Capture the cell that displays the provided text and extract its (x, y) central coordinate. 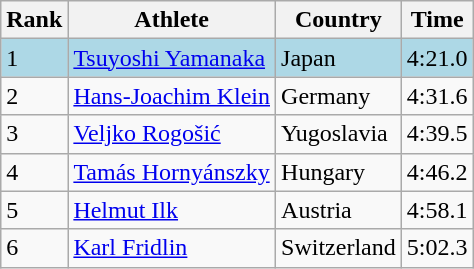
Japan (339, 58)
2 (34, 96)
4:31.6 (437, 96)
Veljko Rogošić (172, 134)
Helmut Ilk (172, 210)
Country (339, 20)
Rank (34, 20)
Austria (339, 210)
4:21.0 (437, 58)
6 (34, 248)
4:46.2 (437, 172)
Time (437, 20)
3 (34, 134)
Athlete (172, 20)
Hungary (339, 172)
Germany (339, 96)
5 (34, 210)
4 (34, 172)
Yugoslavia (339, 134)
Tsuyoshi Yamanaka (172, 58)
4:39.5 (437, 134)
5:02.3 (437, 248)
4:58.1 (437, 210)
Hans-Joachim Klein (172, 96)
Switzerland (339, 248)
1 (34, 58)
Tamás Hornyánszky (172, 172)
Karl Fridlin (172, 248)
